Return [x, y] of the center of cell containing provided text 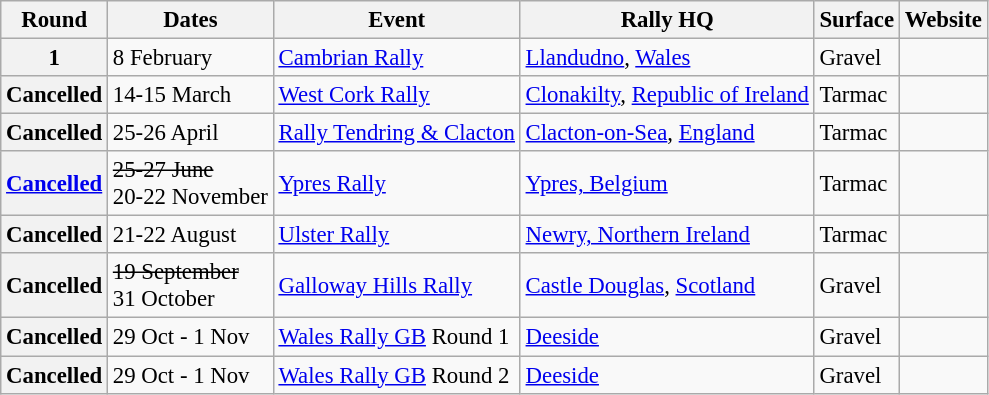
Rally HQ [667, 20]
1 [54, 58]
West Cork Rally [396, 95]
19 September31 October [191, 286]
Llandudno, Wales [667, 58]
Round [54, 20]
Newry, Northern Ireland [667, 235]
Wales Rally GB Round 1 [396, 337]
Ypres Rally [396, 184]
25-27 June20-22 November [191, 184]
Rally Tendring & Clacton [396, 133]
Dates [191, 20]
Castle Douglas, Scotland [667, 286]
Ulster Rally [396, 235]
Ypres, Belgium [667, 184]
14-15 March [191, 95]
8 February [191, 58]
Event [396, 20]
Wales Rally GB Round 2 [396, 375]
Clacton-on-Sea, England [667, 133]
21-22 August [191, 235]
25-26 April [191, 133]
Cambrian Rally [396, 58]
Clonakilty, Republic of Ireland [667, 95]
Surface [856, 20]
Website [943, 20]
Galloway Hills Rally [396, 286]
